Output the [x, y] coordinate of the center of the cell containing the given text.  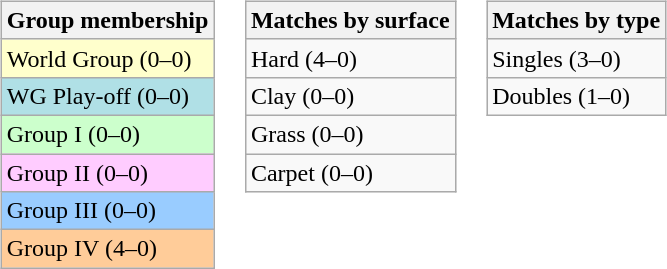
Matches by type [576, 20]
Carpet (0–0) [350, 173]
World Group (0–0) [108, 58]
WG Play-off (0–0) [108, 96]
Group III (0–0) [108, 211]
Group II (0–0) [108, 173]
Grass (0–0) [350, 134]
Hard (4–0) [350, 58]
Matches by surface [350, 20]
Group I (0–0) [108, 134]
Singles (3–0) [576, 58]
Doubles (1–0) [576, 96]
Group IV (4–0) [108, 249]
Group membership [108, 20]
Clay (0–0) [350, 96]
